Return (X, Y) of the center of cell containing provided text 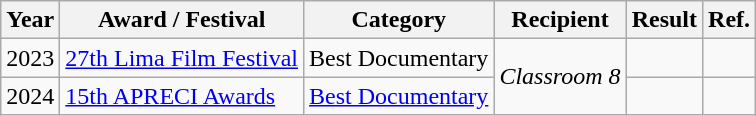
Result (664, 20)
Category (399, 20)
15th APRECI Awards (182, 96)
Ref. (730, 20)
Classroom 8 (560, 77)
2024 (30, 96)
27th Lima Film Festival (182, 58)
Award / Festival (182, 20)
2023 (30, 58)
Recipient (560, 20)
Year (30, 20)
